Pinpoint the cell where the given text exists, returning its (x, y) midpoint coordinate. 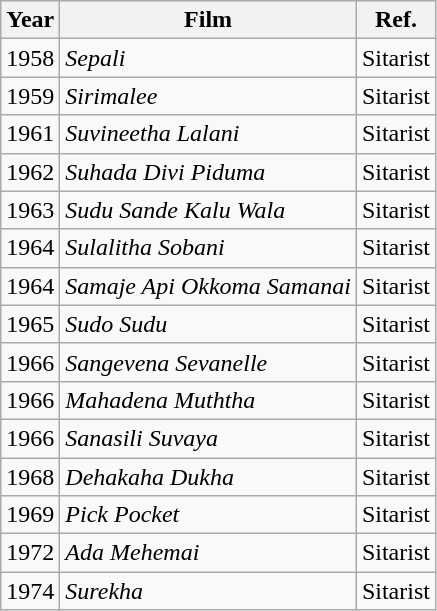
1959 (30, 96)
Film (208, 20)
Suvineetha Lalani (208, 134)
1963 (30, 210)
Ref. (396, 20)
Mahadena Muththa (208, 400)
1974 (30, 591)
Sudu Sande Kalu Wala (208, 210)
1969 (30, 515)
Ada Mehemai (208, 553)
Year (30, 20)
Samaje Api Okkoma Samanai (208, 286)
Sepali (208, 58)
1958 (30, 58)
Suhada Divi Piduma (208, 172)
1961 (30, 134)
Sudo Sudu (208, 324)
Sulalitha Sobani (208, 248)
1965 (30, 324)
Sangevena Sevanelle (208, 362)
1962 (30, 172)
Sanasili Suvaya (208, 438)
Surekha (208, 591)
Pick Pocket (208, 515)
Dehakaha Dukha (208, 477)
1972 (30, 553)
Sirimalee (208, 96)
1968 (30, 477)
